Pinpoint the cell where the given text exists, returning its [X, Y] midpoint coordinate. 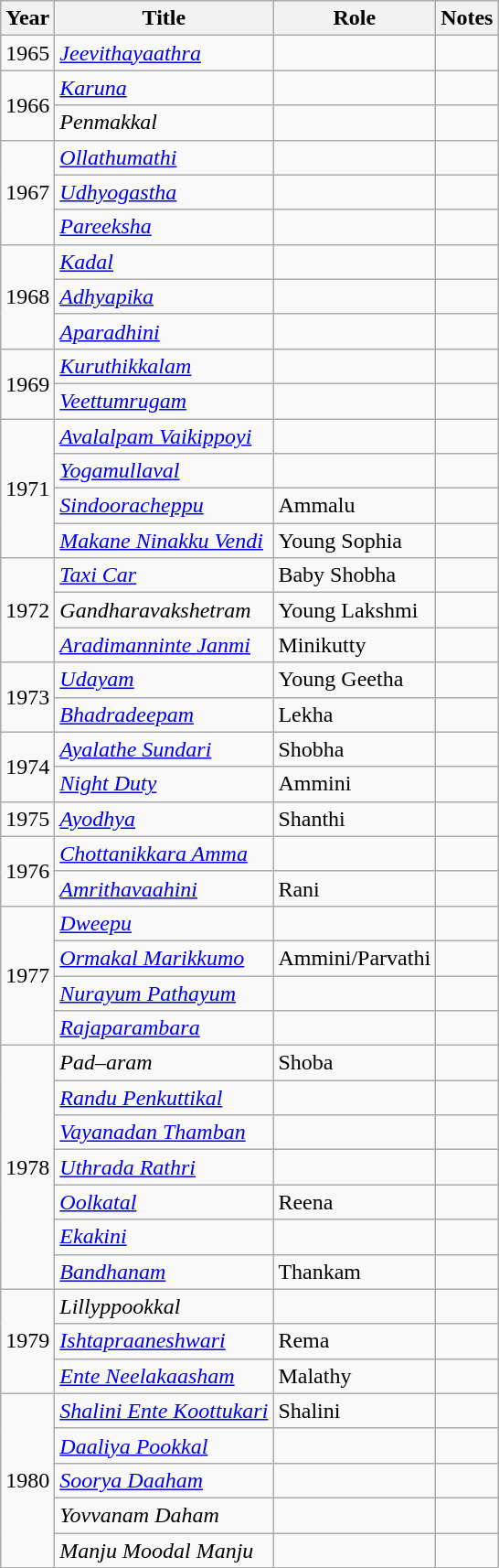
Manju Moodal Manju [165, 1551]
Year [27, 18]
Young Sophia [355, 541]
Udayam [165, 680]
1968 [27, 296]
Baby Shobha [355, 575]
Shoba [355, 1063]
Kadal [165, 262]
Malathy [355, 1376]
Rani [355, 888]
1966 [27, 105]
Lekha [355, 714]
Lillyppookkal [165, 1306]
1973 [27, 697]
Oolkatal [165, 1202]
Avalalpam Vaikippoyi [165, 436]
Role [355, 18]
Jeevithayaathra [165, 53]
Shalini Ente Koottukari [165, 1411]
Rajaparambara [165, 1028]
Rema [355, 1341]
Reena [355, 1202]
Pad–aram [165, 1063]
Sindooracheppu [165, 506]
Young Lakshmi [355, 610]
1977 [27, 975]
Makane Ninakku Vendi [165, 541]
Shanthi [355, 819]
Soorya Daaham [165, 1480]
Title [165, 18]
Dweepu [165, 923]
Aradimanninte Janmi [165, 645]
Ammalu [355, 506]
1980 [27, 1480]
Ente Neelakaasham [165, 1376]
Udhyogastha [165, 192]
Ayodhya [165, 819]
1969 [27, 383]
Randu Penkuttikal [165, 1098]
Ormakal Marikkumo [165, 958]
Ekakini [165, 1237]
Thankam [355, 1272]
Penmakkal [165, 123]
Chottanikkara Amma [165, 854]
Yogamullaval [165, 471]
1978 [27, 1167]
Pareeksha [165, 227]
1979 [27, 1341]
1972 [27, 610]
Ammini/Parvathi [355, 958]
Gandharavakshetram [165, 610]
Uthrada Rathri [165, 1167]
Ishtapraaneshwari [165, 1341]
Aparadhini [165, 331]
1971 [27, 489]
1974 [27, 767]
Daaliya Pookkal [165, 1445]
Shobha [355, 749]
1967 [27, 192]
Ollathumathi [165, 157]
Shalini [355, 1411]
Notes [467, 18]
Bhadradeepam [165, 714]
Ayalathe Sundari [165, 749]
Adhyapika [165, 296]
1965 [27, 53]
Yovvanam Daham [165, 1515]
Kuruthikkalam [165, 366]
Karuna [165, 88]
Bandhanam [165, 1272]
Veettumrugam [165, 401]
1976 [27, 871]
Vayanadan Thamban [165, 1133]
Ammini [355, 784]
Minikutty [355, 645]
Amrithavaahini [165, 888]
Young Geetha [355, 680]
Nurayum Pathayum [165, 993]
Night Duty [165, 784]
1975 [27, 819]
Taxi Car [165, 575]
